Return the (x, y) coordinate for the center point of the cell that contains the specified text.  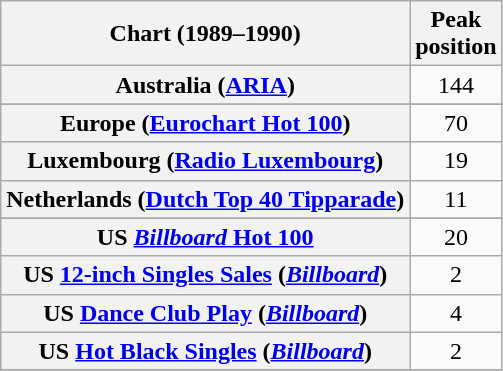
US Hot Black Singles (Billboard) (206, 351)
Luxembourg (Radio Luxembourg) (206, 161)
Chart (1989–1990) (206, 34)
20 (456, 237)
US Billboard Hot 100 (206, 237)
Australia (ARIA) (206, 85)
US 12-inch Singles Sales (Billboard) (206, 275)
Peakposition (456, 34)
Europe (Eurochart Hot 100) (206, 123)
11 (456, 199)
US Dance Club Play (Billboard) (206, 313)
19 (456, 161)
70 (456, 123)
4 (456, 313)
Netherlands (Dutch Top 40 Tipparade) (206, 199)
144 (456, 85)
